Output the (X, Y) coordinate of the center of the cell containing the given text.  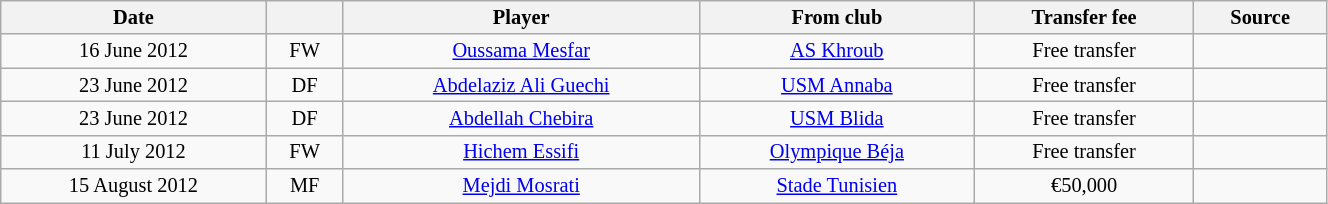
16 June 2012 (134, 51)
Transfer fee (1084, 17)
Abdelaziz Ali Guechi (521, 85)
Oussama Mesfar (521, 51)
15 August 2012 (134, 186)
USM Blida (836, 118)
AS Khroub (836, 51)
MF (304, 186)
Source (1260, 17)
Player (521, 17)
USM Annaba (836, 85)
11 July 2012 (134, 152)
€50,000 (1084, 186)
From club (836, 17)
Olympique Béja (836, 152)
Mejdi Mosrati (521, 186)
Date (134, 17)
Abdellah Chebira (521, 118)
Hichem Essifi (521, 152)
Stade Tunisien (836, 186)
